For the text-containing cell, return its midpoint in [x, y] coordinate format. 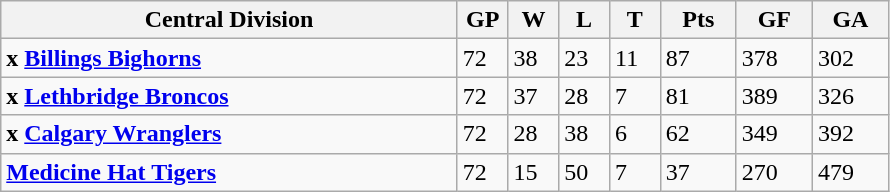
W [534, 20]
50 [584, 172]
326 [850, 96]
389 [774, 96]
GP [482, 20]
378 [774, 58]
11 [634, 58]
Central Division [230, 20]
479 [850, 172]
Pts [698, 20]
15 [534, 172]
87 [698, 58]
GF [774, 20]
x Lethbridge Broncos [230, 96]
349 [774, 134]
23 [584, 58]
6 [634, 134]
81 [698, 96]
T [634, 20]
62 [698, 134]
302 [850, 58]
Medicine Hat Tigers [230, 172]
x Calgary Wranglers [230, 134]
GA [850, 20]
270 [774, 172]
L [584, 20]
392 [850, 134]
x Billings Bighorns [230, 58]
